Return (x, y) of the center of cell containing provided text 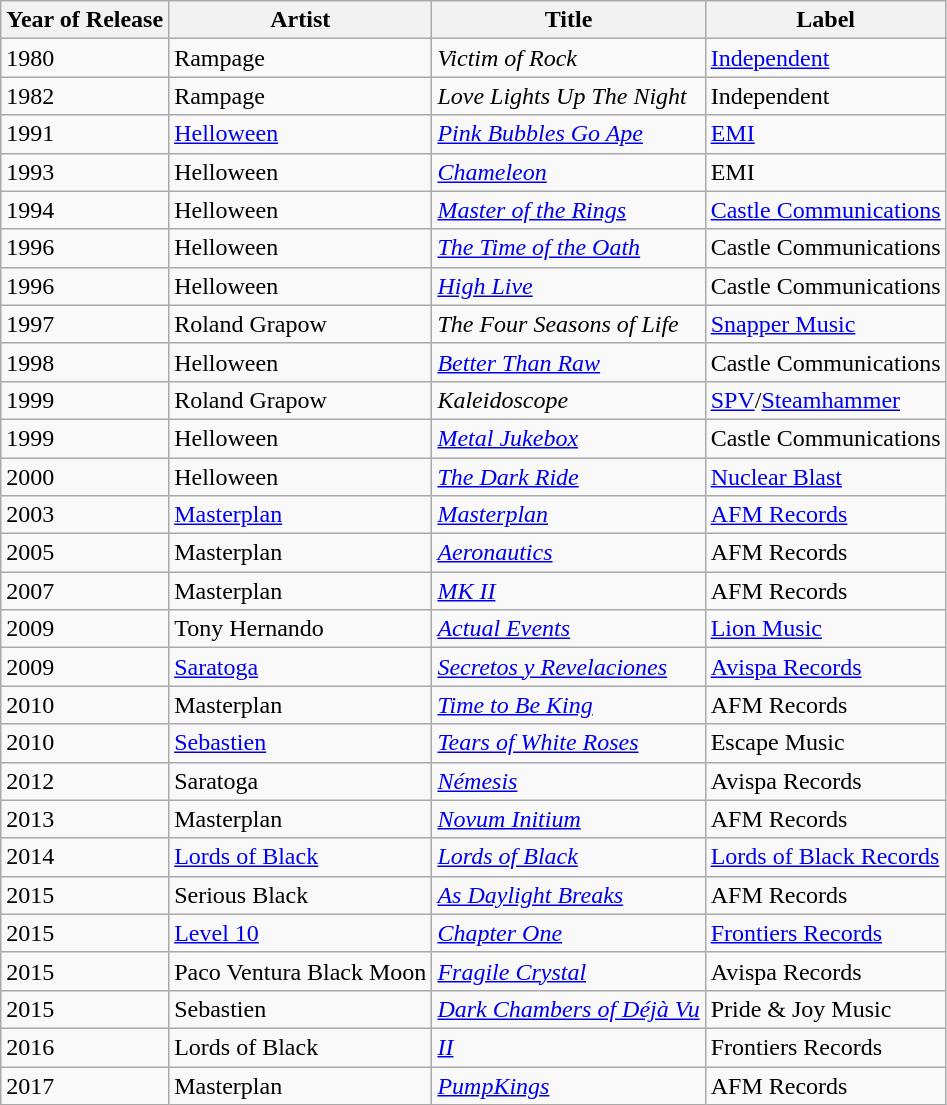
Pink Bubbles Go Ape (568, 134)
2003 (85, 515)
Chameleon (568, 172)
Victim of Rock (568, 58)
1998 (85, 362)
1997 (85, 324)
Time to Be King (568, 705)
2014 (85, 857)
1982 (85, 96)
Master of the Rings (568, 210)
Actual Events (568, 629)
Nuclear Blast (826, 477)
2013 (85, 819)
Lords of Black Records (826, 857)
The Time of the Oath (568, 248)
Pride & Joy Music (826, 1009)
High Live (568, 286)
Label (826, 20)
Artist (300, 20)
Aeronautics (568, 553)
Kaleidoscope (568, 400)
Love Lights Up The Night (568, 96)
1993 (85, 172)
PumpKings (568, 1085)
Snapper Music (826, 324)
2007 (85, 591)
As Daylight Breaks (568, 895)
SPV/Steamhammer (826, 400)
Level 10 (300, 933)
Némesis (568, 781)
MK II (568, 591)
Tears of White Roses (568, 743)
Secretos y Revelaciones (568, 667)
Better Than Raw (568, 362)
The Four Seasons of Life (568, 324)
Tony Hernando (300, 629)
2017 (85, 1085)
1991 (85, 134)
Title (568, 20)
The Dark Ride (568, 477)
Chapter One (568, 933)
2000 (85, 477)
1994 (85, 210)
Dark Chambers of Déjà Vu (568, 1009)
Escape Music (826, 743)
Novum Initium (568, 819)
Metal Jukebox (568, 438)
Serious Black (300, 895)
II (568, 1047)
Lion Music (826, 629)
2012 (85, 781)
1980 (85, 58)
Year of Release (85, 20)
Fragile Crystal (568, 971)
2016 (85, 1047)
2005 (85, 553)
Paco Ventura Black Moon (300, 971)
